Output the [X, Y] coordinate of the center of the cell containing the given text.  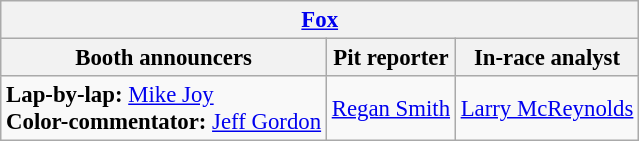
Regan Smith [390, 108]
Larry McReynolds [546, 108]
In-race analyst [546, 58]
Booth announcers [164, 58]
Pit reporter [390, 58]
Fox [320, 20]
Lap-by-lap: Mike JoyColor-commentator: Jeff Gordon [164, 108]
